Determine the (X, Y) coordinate at the center of the cell enclosing the given text.  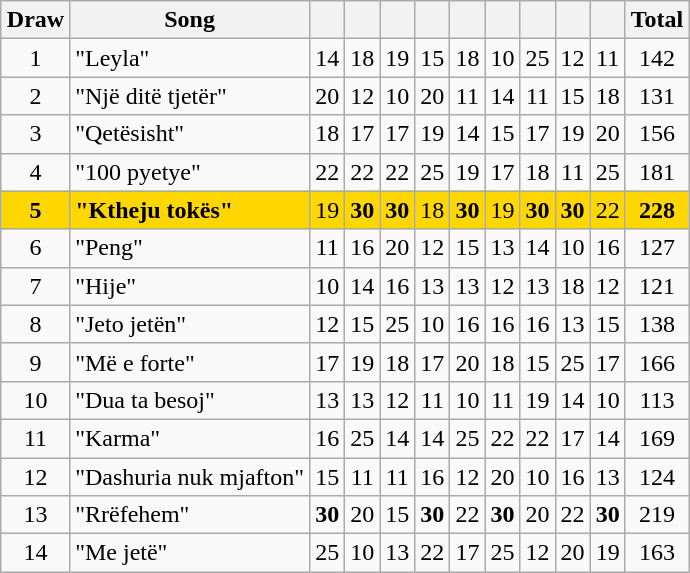
127 (657, 248)
"Rrëfehem" (190, 515)
9 (35, 362)
3 (35, 134)
"Ktheju tokës" (190, 210)
219 (657, 515)
Song (190, 20)
8 (35, 324)
Draw (35, 20)
"Jeto jetën" (190, 324)
7 (35, 286)
131 (657, 96)
181 (657, 172)
Total (657, 20)
"Leyla" (190, 58)
163 (657, 553)
156 (657, 134)
228 (657, 210)
6 (35, 248)
"Një ditë tjetër" (190, 96)
121 (657, 286)
124 (657, 477)
5 (35, 210)
4 (35, 172)
"Qetësisht" (190, 134)
"Më e forte" (190, 362)
169 (657, 438)
142 (657, 58)
"Dua ta besoj" (190, 400)
"Karma" (190, 438)
"100 pyetye" (190, 172)
"Peng" (190, 248)
2 (35, 96)
"Me jetë" (190, 553)
"Dashuria nuk mjafton" (190, 477)
"Hije" (190, 286)
113 (657, 400)
138 (657, 324)
1 (35, 58)
166 (657, 362)
